From the cell containing the given text, extract its center point as (x, y) coordinate. 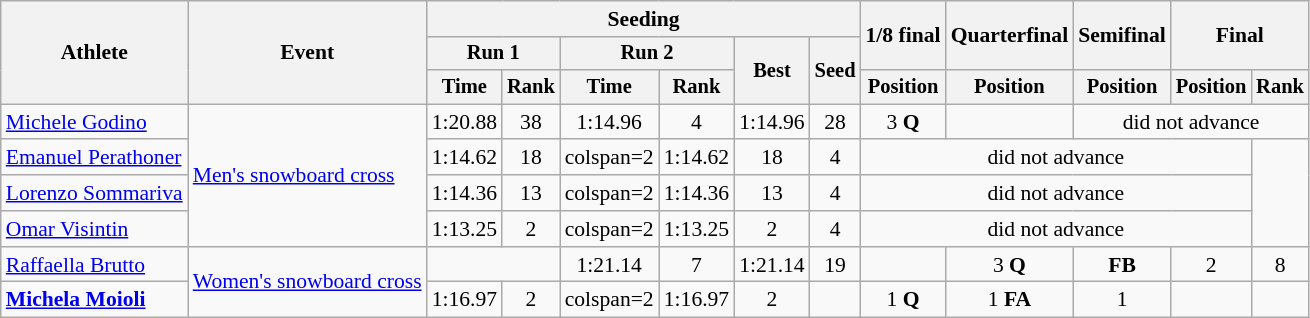
Semifinal (1122, 36)
Emanuel Perathoner (94, 158)
28 (836, 122)
Run 1 (494, 54)
Raffaella Brutto (94, 265)
FB (1122, 265)
1 (1122, 300)
Omar Visintin (94, 229)
Seed (836, 70)
8 (1280, 265)
19 (836, 265)
Final (1240, 36)
Event (308, 52)
1:20.88 (464, 122)
1/8 final (902, 36)
Run 2 (648, 54)
Quarterfinal (1010, 36)
Men's snowboard cross (308, 175)
1 Q (902, 300)
Michele Godino (94, 122)
1 FA (1010, 300)
Lorenzo Sommariva (94, 193)
Michela Moioli (94, 300)
Women's snowboard cross (308, 282)
7 (696, 265)
Best (772, 70)
Athlete (94, 52)
Seeding (644, 19)
38 (531, 122)
